Detect which cell encompasses the target text, then output its (x, y) center coordinate. 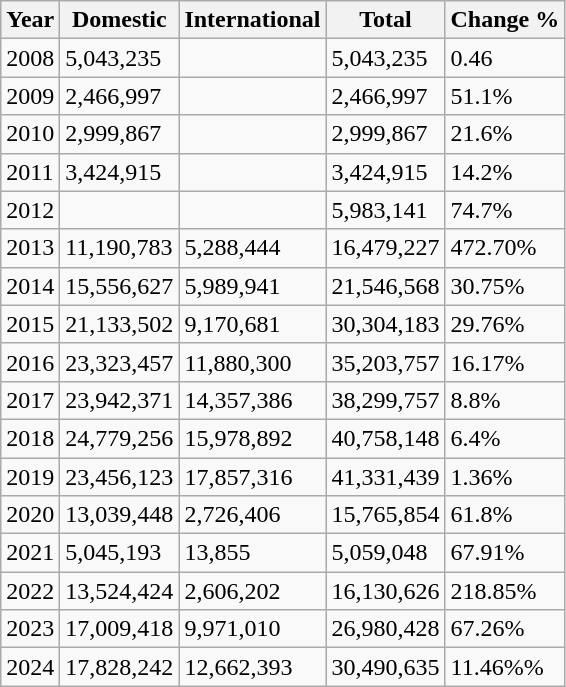
38,299,757 (386, 400)
2011 (30, 172)
16.17% (505, 362)
15,978,892 (252, 438)
11.46%% (505, 667)
2024 (30, 667)
218.85% (505, 591)
14.2% (505, 172)
2013 (30, 248)
8.8% (505, 400)
Total (386, 20)
67.91% (505, 553)
2021 (30, 553)
21.6% (505, 134)
40,758,148 (386, 438)
13,524,424 (120, 591)
15,556,627 (120, 286)
9,170,681 (252, 324)
Year (30, 20)
41,331,439 (386, 477)
2019 (30, 477)
30.75% (505, 286)
5,045,193 (120, 553)
14,357,386 (252, 400)
5,288,444 (252, 248)
5,059,048 (386, 553)
23,323,457 (120, 362)
9,971,010 (252, 629)
17,857,316 (252, 477)
15,765,854 (386, 515)
16,130,626 (386, 591)
29.76% (505, 324)
5,983,141 (386, 210)
24,779,256 (120, 438)
51.1% (505, 96)
11,880,300 (252, 362)
Domestic (120, 20)
16,479,227 (386, 248)
67.26% (505, 629)
1.36% (505, 477)
35,203,757 (386, 362)
2009 (30, 96)
21,546,568 (386, 286)
5,989,941 (252, 286)
International (252, 20)
23,942,371 (120, 400)
26,980,428 (386, 629)
74.7% (505, 210)
13,039,448 (120, 515)
13,855 (252, 553)
0.46 (505, 58)
2020 (30, 515)
61.8% (505, 515)
2014 (30, 286)
2018 (30, 438)
472.70% (505, 248)
2022 (30, 591)
Change % (505, 20)
2012 (30, 210)
2010 (30, 134)
2,606,202 (252, 591)
17,828,242 (120, 667)
30,490,635 (386, 667)
11,190,783 (120, 248)
2016 (30, 362)
2017 (30, 400)
23,456,123 (120, 477)
6.4% (505, 438)
17,009,418 (120, 629)
2015 (30, 324)
30,304,183 (386, 324)
2,726,406 (252, 515)
2023 (30, 629)
2008 (30, 58)
12,662,393 (252, 667)
21,133,502 (120, 324)
